From the cell containing the given text, extract its center point as [x, y] coordinate. 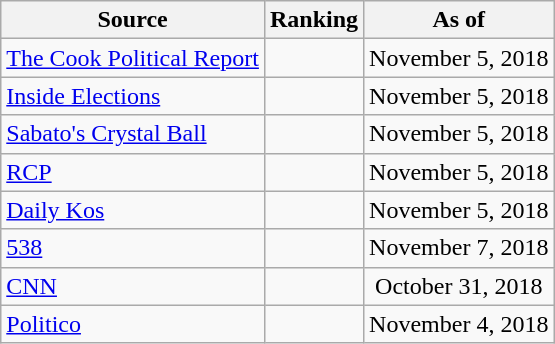
October 31, 2018 [459, 286]
Politico [133, 324]
November 7, 2018 [459, 248]
Ranking [314, 20]
Daily Kos [133, 210]
Sabato's Crystal Ball [133, 134]
November 4, 2018 [459, 324]
Inside Elections [133, 96]
RCP [133, 172]
Source [133, 20]
The Cook Political Report [133, 58]
538 [133, 248]
As of [459, 20]
CNN [133, 286]
